Detect which cell encompasses the target text, then output its (x, y) center coordinate. 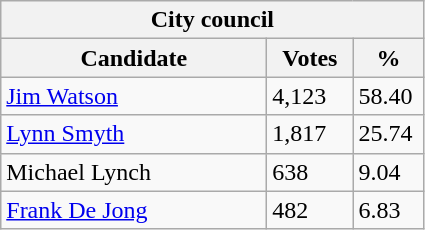
Candidate (134, 58)
Frank De Jong (134, 210)
638 (310, 172)
Michael Lynch (134, 172)
Votes (310, 58)
Jim Watson (134, 96)
6.83 (388, 210)
City council (212, 20)
4,123 (310, 96)
482 (310, 210)
Lynn Smyth (134, 134)
9.04 (388, 172)
58.40 (388, 96)
1,817 (310, 134)
25.74 (388, 134)
% (388, 58)
